Detect which cell encompasses the target text, then output its [x, y] center coordinate. 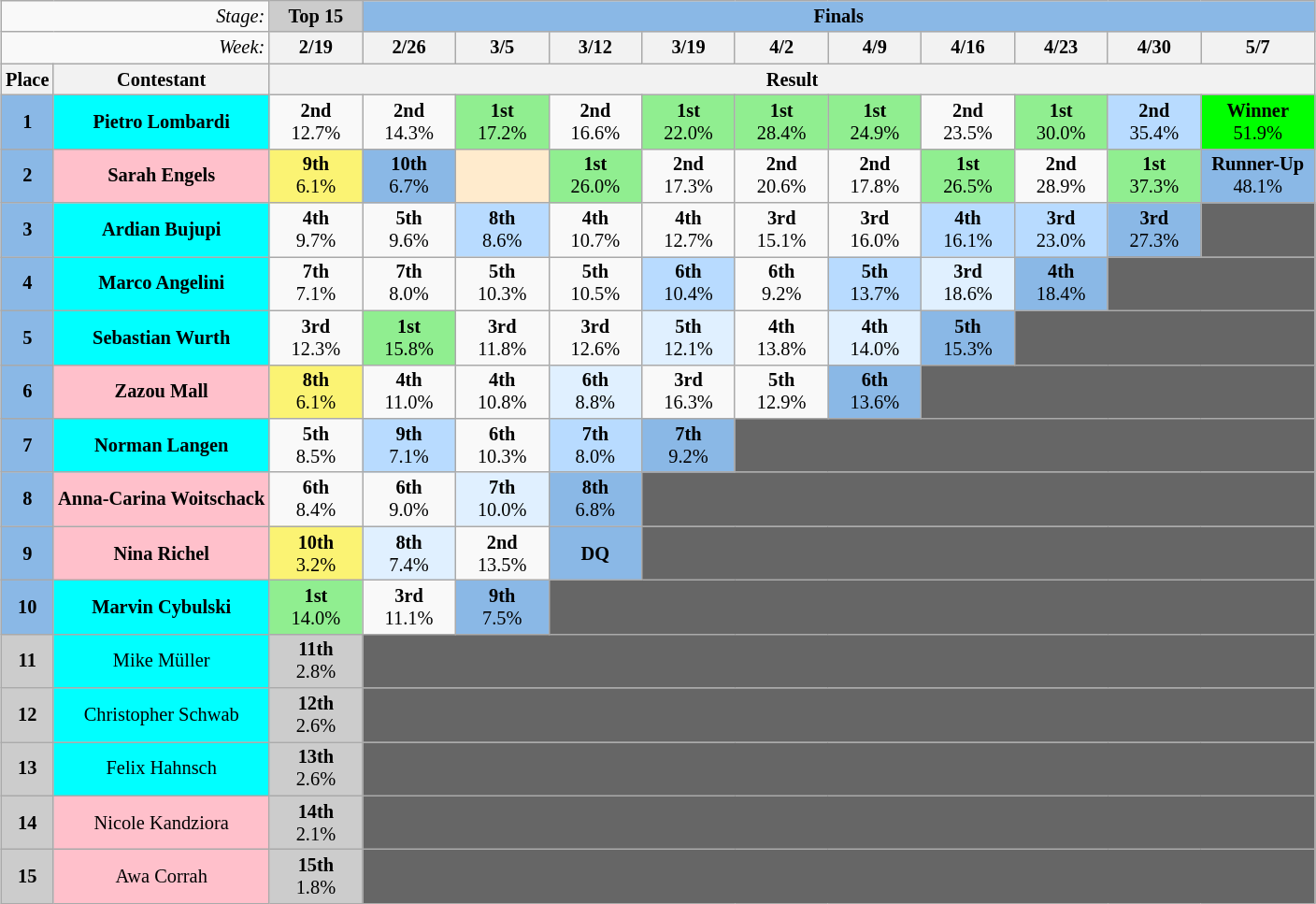
2nd17.8% [875, 176]
7th10.0% [502, 499]
Ardian Bujupi [161, 230]
3rd27.3% [1154, 230]
Marvin Cybulski [161, 607]
5th12.1% [689, 337]
4th18.4% [1061, 283]
9th7.1% [409, 445]
5th12.9% [781, 392]
6th13.6% [875, 392]
4 [27, 283]
15th1.8% [316, 876]
5th10.3% [502, 283]
3/19 [689, 48]
8th8.6% [502, 230]
Pietro Lombardi [161, 122]
10th6.7% [409, 176]
13 [27, 768]
Nicole Kandziora [161, 823]
2nd20.6% [781, 176]
3rd16.3% [689, 392]
5 [27, 337]
2nd35.4% [1154, 122]
Marco Angelini [161, 283]
8 [27, 499]
4th10.8% [502, 392]
Mike Müller [161, 661]
3rd11.8% [502, 337]
7th7.1% [316, 283]
4th12.7% [689, 230]
Place [27, 79]
1st22.0% [689, 122]
Runner-Up48.1% [1258, 176]
2nd16.6% [595, 122]
Contestant [161, 79]
3 [27, 230]
2 [27, 176]
3rd11.1% [409, 607]
6th10.4% [689, 283]
3rd15.1% [781, 230]
Norman Langen [161, 445]
1 [27, 122]
4/9 [875, 48]
1st30.0% [1061, 122]
Winner51.9% [1258, 122]
Sarah Engels [161, 176]
2nd13.5% [502, 553]
11 [27, 661]
5th9.6% [409, 230]
1st14.0% [316, 607]
2nd28.9% [1061, 176]
DQ [595, 553]
4/30 [1154, 48]
14 [27, 823]
12 [27, 715]
Felix Hahnsch [161, 768]
1st26.5% [968, 176]
6th8.4% [316, 499]
4th11.0% [409, 392]
2nd23.5% [968, 122]
Result [793, 79]
12th2.6% [316, 715]
4/16 [968, 48]
2nd12.7% [316, 122]
8th6.1% [316, 392]
6th10.3% [502, 445]
1st15.8% [409, 337]
8th6.8% [595, 499]
13th2.6% [316, 768]
4th9.7% [316, 230]
6 [27, 392]
3/12 [595, 48]
3/5 [502, 48]
10 [27, 607]
9 [27, 553]
15 [27, 876]
3rd18.6% [968, 283]
5th15.3% [968, 337]
10th3.2% [316, 553]
1st37.3% [1154, 176]
4th10.7% [595, 230]
2nd14.3% [409, 122]
8th7.4% [409, 553]
1st24.9% [875, 122]
5/7 [1258, 48]
5th8.5% [316, 445]
11th2.8% [316, 661]
1st26.0% [595, 176]
4th16.1% [968, 230]
1st17.2% [502, 122]
5th10.5% [595, 283]
Nina Richel [161, 553]
Week: [135, 48]
14th2.1% [316, 823]
4/2 [781, 48]
2/19 [316, 48]
3rd23.0% [1061, 230]
4th14.0% [875, 337]
Awa Corrah [161, 876]
1st28.4% [781, 122]
4/23 [1061, 48]
6th8.8% [595, 392]
Sebastian Wurth [161, 337]
6th9.2% [781, 283]
Christopher Schwab [161, 715]
7 [27, 445]
Anna-Carina Woitschack [161, 499]
6th9.0% [409, 499]
Zazou Mall [161, 392]
3rd12.6% [595, 337]
5th13.7% [875, 283]
Top 15 [316, 16]
4th13.8% [781, 337]
9th6.1% [316, 176]
Stage: [135, 16]
7th9.2% [689, 445]
2nd17.3% [689, 176]
3rd12.3% [316, 337]
3rd16.0% [875, 230]
9th7.5% [502, 607]
Finals [839, 16]
2/26 [409, 48]
